Identify which cell holds the provided text, then report its [x, y] central coordinate. 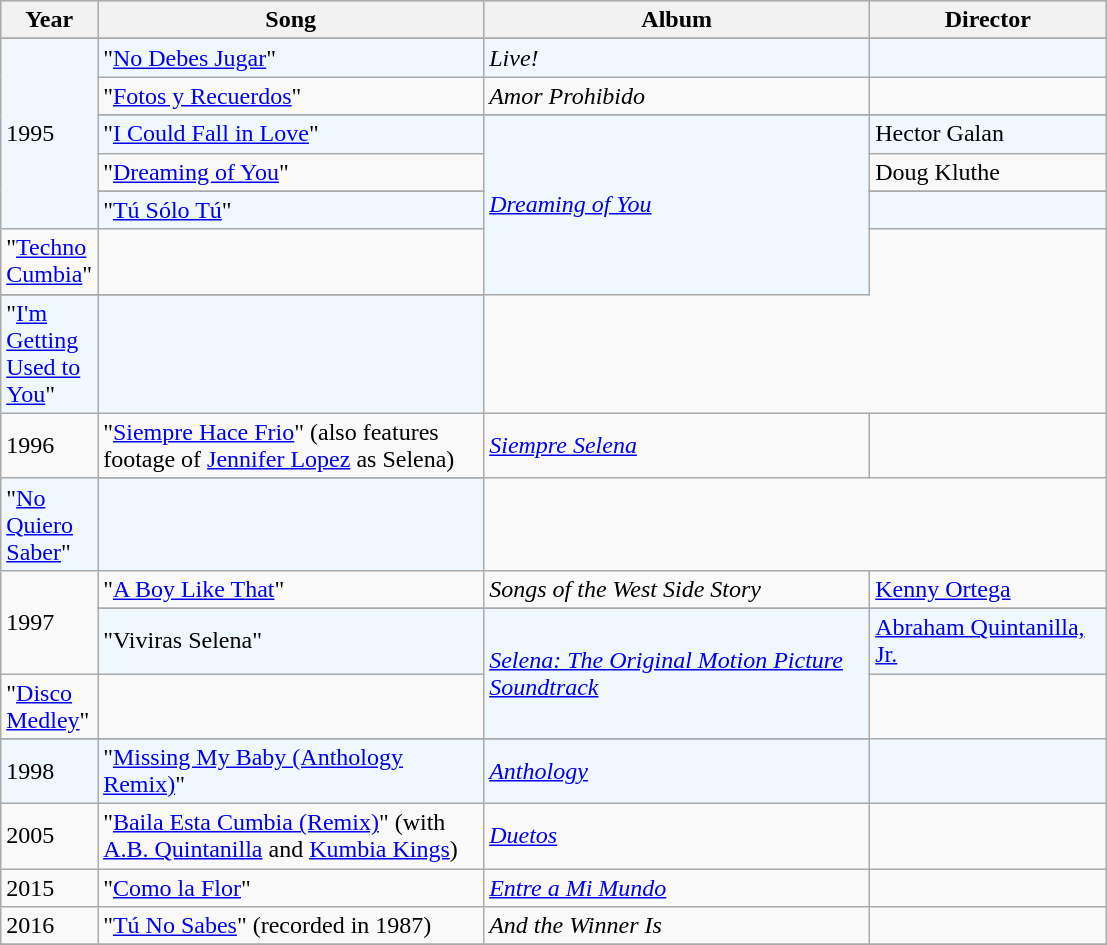
Hector Galan [988, 134]
"A Boy Like That" [291, 589]
"Tú No Sabes" (recorded in 1987) [291, 926]
Siempre Selena [677, 446]
"Dreaming of You" [291, 172]
2015 [50, 888]
"Como la Flor" [291, 888]
Album [677, 20]
"Tú Sólo Tú" [291, 210]
And the Winner Is [677, 926]
1995 [50, 134]
"No Debes Jugar" [291, 58]
Director [988, 20]
"Viviras Selena" [291, 640]
Anthology [677, 772]
Doug Kluthe [988, 172]
Dreaming of You [677, 204]
2016 [50, 926]
1997 [50, 622]
Live! [677, 58]
Year [50, 20]
"I'm Getting Used to You" [50, 354]
2005 [50, 836]
"Siempre Hace Frio" (also features footage of Jennifer Lopez as Selena) [291, 446]
1996 [50, 446]
Songs of the West Side Story [677, 589]
Duetos [677, 836]
1998 [50, 772]
"Baila Esta Cumbia (Remix)" (with A.B. Quintanilla and Kumbia Kings) [291, 836]
"Missing My Baby (Anthology Remix)" [291, 772]
Song [291, 20]
"Fotos y Recuerdos" [291, 96]
Amor Prohibido [677, 96]
"Disco Medley" [50, 706]
Entre a Mi Mundo [677, 888]
"Techno Cumbia" [50, 262]
Kenny Ortega [988, 589]
Selena: The Original Motion Picture Soundtrack [677, 673]
"I Could Fall in Love" [291, 134]
Abraham Quintanilla, Jr. [988, 640]
"No Quiero Saber" [50, 524]
